Capture the cell that displays the provided text and extract its (x, y) central coordinate. 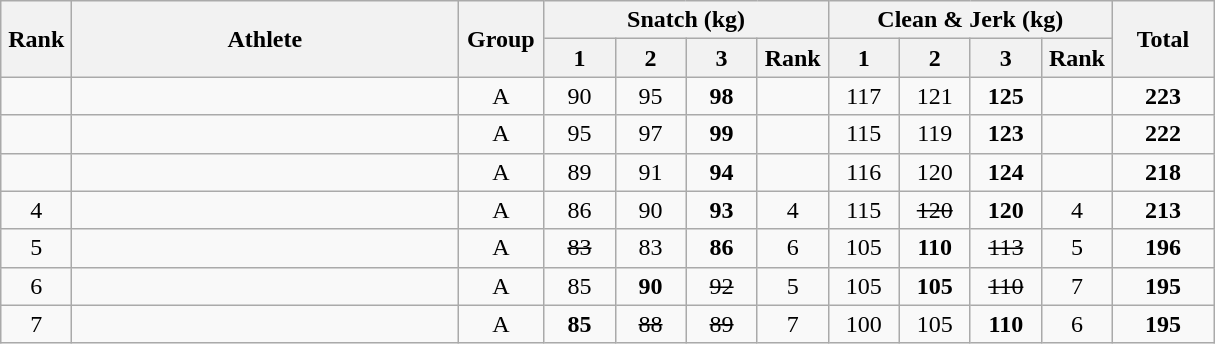
218 (1162, 172)
123 (1006, 134)
125 (1006, 96)
116 (864, 172)
92 (722, 286)
119 (934, 134)
98 (722, 96)
Group (501, 39)
91 (650, 172)
113 (1006, 248)
124 (1006, 172)
94 (722, 172)
100 (864, 324)
223 (1162, 96)
117 (864, 96)
196 (1162, 248)
99 (722, 134)
Total (1162, 39)
213 (1162, 210)
121 (934, 96)
Clean & Jerk (kg) (970, 20)
93 (722, 210)
222 (1162, 134)
Snatch (kg) (686, 20)
88 (650, 324)
Athlete (265, 39)
97 (650, 134)
